Identify which cell holds the provided text, then report its (x, y) central coordinate. 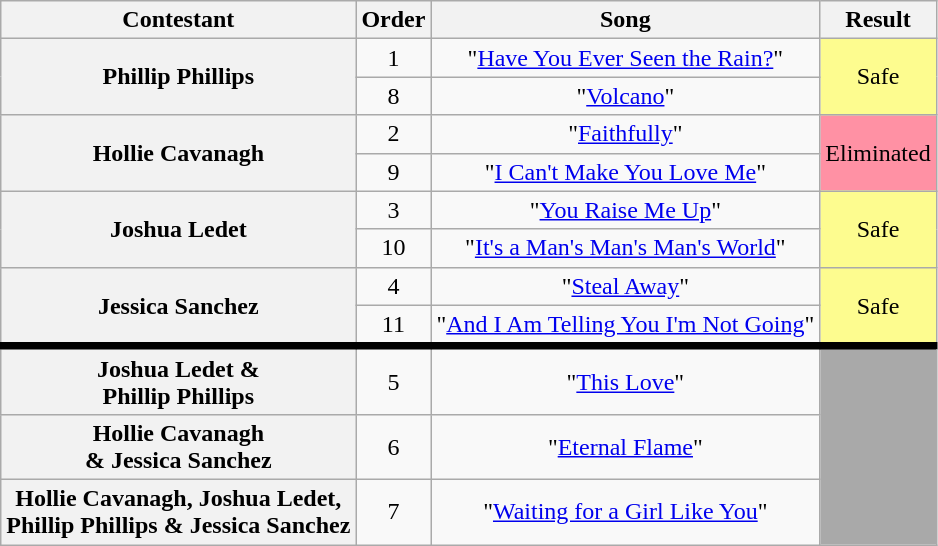
6 (394, 446)
1 (394, 58)
2 (394, 134)
"Waiting for a Girl Like You" (626, 512)
"Eternal Flame" (626, 446)
"Have You Ever Seen the Rain?" (626, 58)
"Steal Away" (626, 286)
4 (394, 286)
5 (394, 380)
8 (394, 96)
Jessica Sanchez (178, 306)
Contestant (178, 20)
"You Raise Me Up" (626, 210)
Phillip Phillips (178, 77)
Result (878, 20)
Joshua Ledet &Phillip Phillips (178, 380)
"Faithfully" (626, 134)
Hollie Cavanagh& Jessica Sanchez (178, 446)
"And I Am Telling You I'm Not Going" (626, 326)
Joshua Ledet (178, 229)
9 (394, 172)
Eliminated (878, 153)
3 (394, 210)
"Volcano" (626, 96)
7 (394, 512)
Hollie Cavanagh, Joshua Ledet,Phillip Phillips & Jessica Sanchez (178, 512)
Song (626, 20)
"This Love" (626, 380)
Order (394, 20)
11 (394, 326)
"I Can't Make You Love Me" (626, 172)
Hollie Cavanagh (178, 153)
10 (394, 248)
"It's a Man's Man's Man's World" (626, 248)
